Determine the (X, Y) coordinate at the center of the cell enclosing the given text.  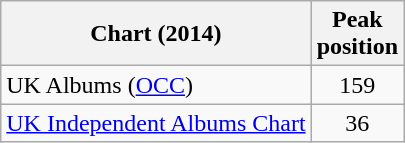
36 (357, 123)
Peakposition (357, 34)
UK Albums (OCC) (156, 85)
159 (357, 85)
Chart (2014) (156, 34)
UK Independent Albums Chart (156, 123)
